Capture the cell that displays the provided text and extract its (X, Y) central coordinate. 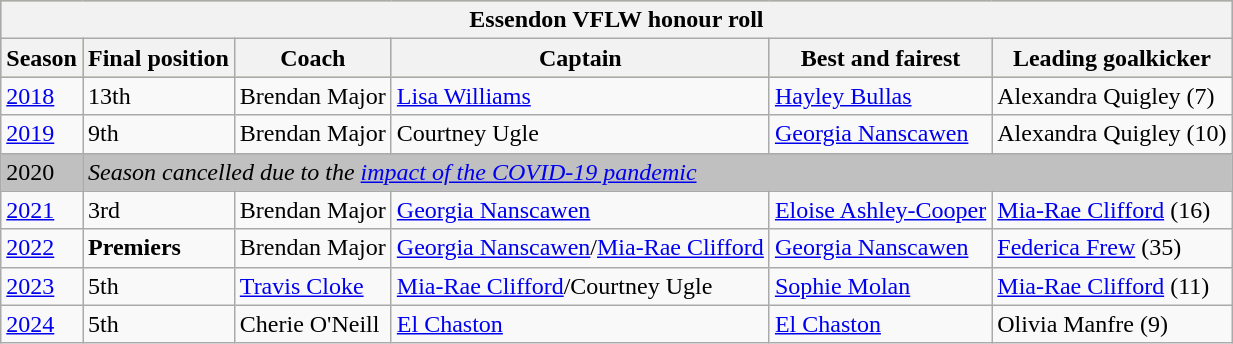
Eloise Ashley-Cooper (880, 210)
2020 (42, 172)
2018 (42, 96)
2023 (42, 286)
Courtney Ugle (580, 134)
Olivia Manfre (9) (1112, 324)
Best and fairest (880, 58)
Mia-Rae Clifford (11) (1112, 286)
Leading goalkicker (1112, 58)
Hayley Bullas (880, 96)
13th (158, 96)
Alexandra Quigley (10) (1112, 134)
Lisa Williams (580, 96)
Cherie O'Neill (312, 324)
Season (42, 58)
Coach (312, 58)
2022 (42, 248)
2019 (42, 134)
Premiers (158, 248)
2024 (42, 324)
Final position (158, 58)
2021 (42, 210)
Federica Frew (35) (1112, 248)
3rd (158, 210)
Mia-Rae Clifford (16) (1112, 210)
Sophie Molan (880, 286)
Captain (580, 58)
Essendon VFLW honour roll (616, 20)
Travis Cloke (312, 286)
Georgia Nanscawen/Mia-Rae Clifford (580, 248)
9th (158, 134)
Alexandra Quigley (7) (1112, 96)
Mia-Rae Clifford/Courtney Ugle (580, 286)
Season cancelled due to the impact of the COVID-19 pandemic (657, 172)
